Search for the cell housing the specified text and yield its (X, Y) center coordinate. 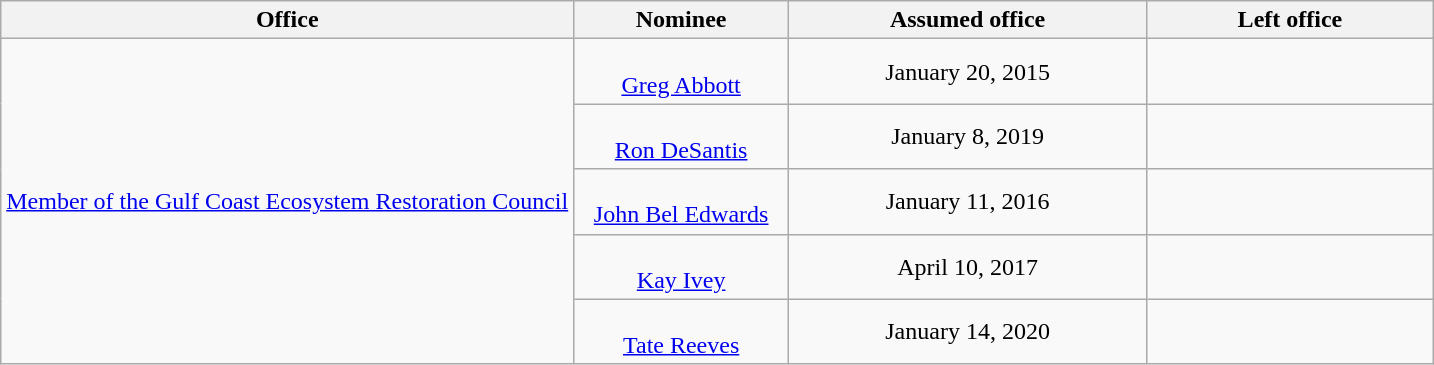
Assumed office (968, 20)
January 8, 2019 (968, 136)
Tate Reeves (682, 332)
January 14, 2020 (968, 332)
January 11, 2016 (968, 202)
Kay Ivey (682, 266)
Nominee (682, 20)
Ron DeSantis (682, 136)
April 10, 2017 (968, 266)
Member of the Gulf Coast Ecosystem Restoration Council (288, 202)
Left office (1290, 20)
Office (288, 20)
John Bel Edwards (682, 202)
Greg Abbott (682, 72)
January 20, 2015 (968, 72)
